Locate the cell with the specified text and output its [X, Y] center coordinate. 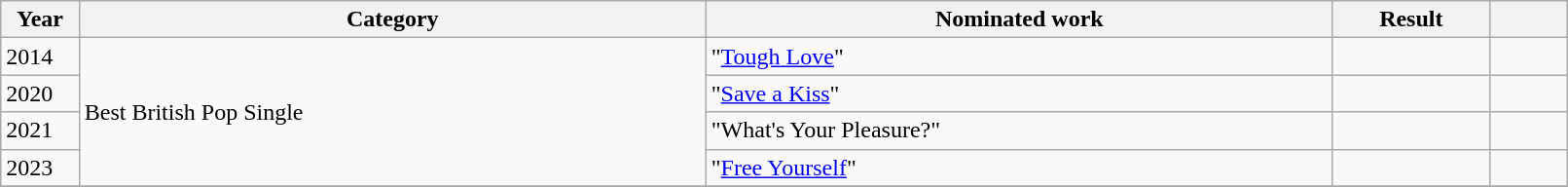
2021 [40, 131]
2014 [40, 56]
Category [392, 19]
2020 [40, 93]
"Tough Love" [1019, 56]
Nominated work [1019, 19]
2023 [40, 168]
Result [1411, 19]
Best British Pop Single [392, 112]
"Free Yourself" [1019, 168]
"Save a Kiss" [1019, 93]
"What's Your Pleasure?" [1019, 131]
Year [40, 19]
